Return (x, y) of the center of cell containing provided text 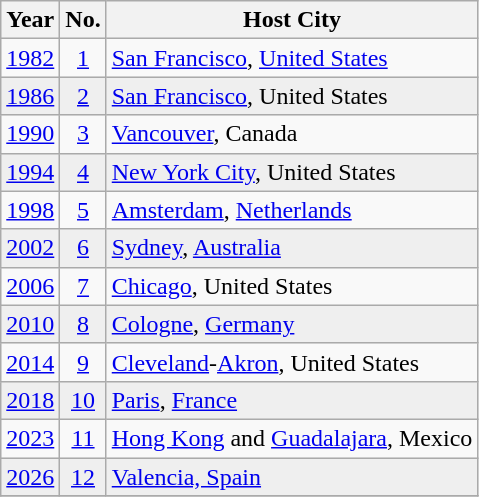
9 (83, 362)
2014 (30, 362)
1994 (30, 172)
2 (83, 96)
5 (83, 210)
Sydney, Australia (292, 248)
Year (30, 20)
2002 (30, 248)
1982 (30, 58)
1990 (30, 134)
11 (83, 438)
New York City, United States (292, 172)
Host City (292, 20)
Valencia, Spain (292, 477)
1986 (30, 96)
Amsterdam, Netherlands (292, 210)
Cologne, Germany (292, 324)
6 (83, 248)
2010 (30, 324)
10 (83, 400)
2023 (30, 438)
1998 (30, 210)
3 (83, 134)
Cleveland-Akron, United States (292, 362)
No. (83, 20)
Vancouver, Canada (292, 134)
Chicago, United States (292, 286)
4 (83, 172)
12 (83, 477)
2018 (30, 400)
7 (83, 286)
Hong Kong and Guadalajara, Mexico (292, 438)
2026 (30, 477)
Paris, France (292, 400)
1 (83, 58)
8 (83, 324)
2006 (30, 286)
